Extract the (X, Y) coordinate from the center of the cell holding the provided text.  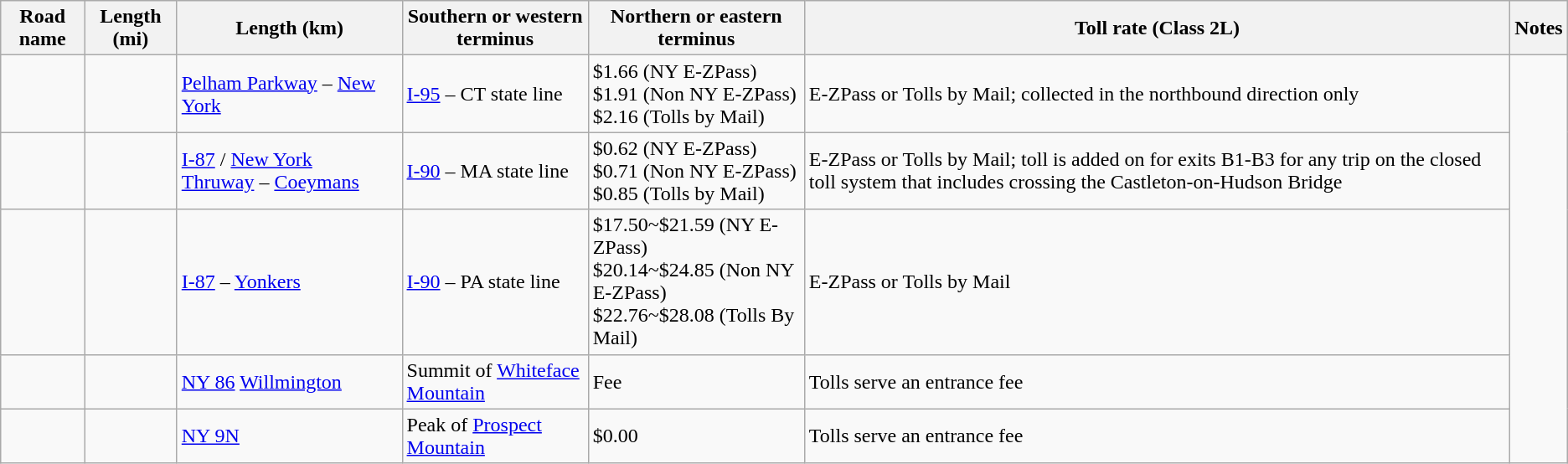
I-95 – CT state line (495, 94)
Northern or eastern terminus (696, 28)
Notes (1539, 28)
$0.62 (NY E-ZPass)$0.71 (Non NY E-ZPass)$0.85 (Tolls by Mail) (696, 171)
Peak of Prospect Mountain (495, 436)
Southern or western terminus (495, 28)
$1.66 (NY E-ZPass)$1.91 (Non NY E-ZPass)$2.16 (Tolls by Mail) (696, 94)
I-90 – PA state line (495, 281)
E-ZPass or Tolls by Mail (1157, 281)
Summit of Whiteface Mountain (495, 382)
I-87 – Yonkers (290, 281)
Fee (696, 382)
E-ZPass or Tolls by Mail; collected in the northbound direction only (1157, 94)
Road name (43, 28)
$17.50~$21.59 (NY E-ZPass)$20.14~$24.85 (Non NY E-ZPass)$22.76~$28.08 (Tolls By Mail) (696, 281)
NY 9N (290, 436)
Length (mi) (131, 28)
Toll rate (Class 2L) (1157, 28)
Length (km) (290, 28)
I-90 – MA state line (495, 171)
I-87 / New York Thruway – Coeymans (290, 171)
$0.00 (696, 436)
NY 86 Willmington (290, 382)
Pelham Parkway – New York (290, 94)
